Provide the [X, Y] coordinate of the cell's center where the given text is located.  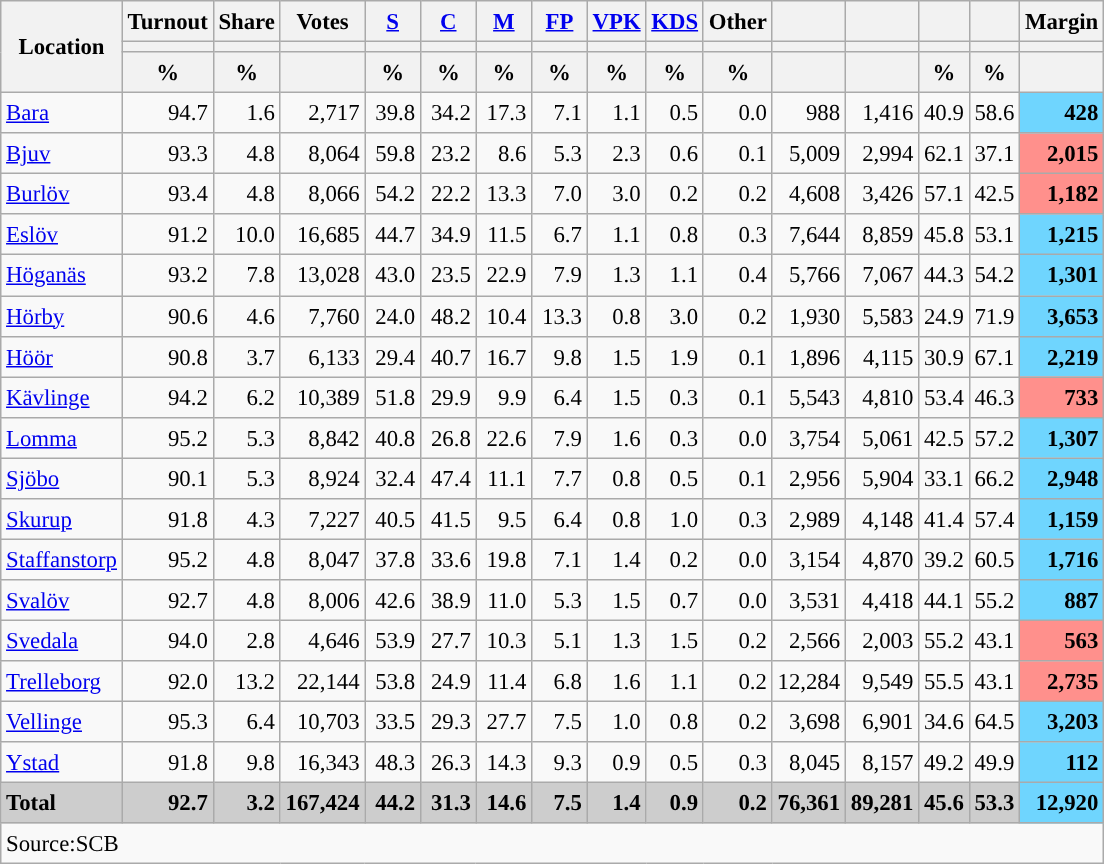
6.8 [560, 682]
4,148 [882, 520]
45.8 [944, 234]
11.4 [504, 682]
3,531 [808, 600]
2,735 [1062, 682]
39.2 [944, 560]
23.5 [448, 276]
22.9 [504, 276]
KDS [674, 22]
VPK [616, 22]
4.3 [246, 520]
44.3 [944, 276]
19.8 [504, 560]
55.5 [944, 682]
4,418 [882, 600]
3,154 [808, 560]
57.2 [994, 438]
Total [62, 804]
Bjuv [62, 154]
887 [1062, 600]
10,703 [322, 722]
44.1 [944, 600]
10,389 [322, 398]
6.2 [246, 398]
59.8 [393, 154]
Höganäs [62, 276]
112 [1062, 762]
14.6 [504, 804]
6,133 [322, 356]
8,859 [882, 234]
4.6 [246, 316]
428 [1062, 114]
22.6 [504, 438]
Margin [1062, 22]
29.4 [393, 356]
Sjöbo [62, 478]
FP [560, 22]
5,766 [808, 276]
1,182 [1062, 194]
9.3 [560, 762]
0.6 [674, 154]
16,343 [322, 762]
Share [246, 22]
94.7 [168, 114]
22.2 [448, 194]
Lomma [62, 438]
32.4 [393, 478]
7,644 [808, 234]
89,281 [882, 804]
10.3 [504, 640]
43.0 [393, 276]
9,549 [882, 682]
6,901 [882, 722]
45.6 [944, 804]
40.8 [393, 438]
5,583 [882, 316]
563 [1062, 640]
1.9 [674, 356]
3.7 [246, 356]
10.4 [504, 316]
49.9 [994, 762]
93.2 [168, 276]
C [448, 22]
Source:SCB [552, 844]
40.5 [393, 520]
53.8 [393, 682]
62.1 [944, 154]
41.5 [448, 520]
94.2 [168, 398]
33.1 [944, 478]
22,144 [322, 682]
733 [1062, 398]
33.5 [393, 722]
44.7 [393, 234]
8.6 [504, 154]
93.3 [168, 154]
60.5 [994, 560]
41.4 [944, 520]
53.4 [944, 398]
988 [808, 114]
91.2 [168, 234]
66.2 [994, 478]
16,685 [322, 234]
29.9 [448, 398]
2,717 [322, 114]
48.2 [448, 316]
34.2 [448, 114]
5,009 [808, 154]
9.5 [504, 520]
Bara [62, 114]
3,653 [1062, 316]
26.3 [448, 762]
38.9 [448, 600]
7.0 [560, 194]
8,066 [322, 194]
Höör [62, 356]
14.3 [504, 762]
71.9 [994, 316]
44.2 [393, 804]
42.6 [393, 600]
31.3 [448, 804]
Skurup [62, 520]
7,227 [322, 520]
37.8 [393, 560]
8,924 [322, 478]
26.8 [448, 438]
3,698 [808, 722]
39.8 [393, 114]
2,989 [808, 520]
12,920 [1062, 804]
8,006 [322, 600]
2,948 [1062, 478]
9.9 [504, 398]
92.0 [168, 682]
Votes [322, 22]
4,608 [808, 194]
M [504, 22]
64.5 [994, 722]
7.7 [560, 478]
Vellinge [62, 722]
24.0 [393, 316]
34.6 [944, 722]
Staffanstorp [62, 560]
76,361 [808, 804]
11.1 [504, 478]
2,015 [1062, 154]
40.7 [448, 356]
5,543 [808, 398]
8,045 [808, 762]
Eslöv [62, 234]
2.3 [616, 154]
53.9 [393, 640]
57.1 [944, 194]
37.1 [994, 154]
4,115 [882, 356]
0.7 [674, 600]
Svalöv [62, 600]
3,754 [808, 438]
16.7 [504, 356]
67.1 [994, 356]
11.5 [504, 234]
3.2 [246, 804]
8,157 [882, 762]
0.4 [738, 276]
2,219 [1062, 356]
7,760 [322, 316]
46.3 [994, 398]
8,047 [322, 560]
Location [62, 47]
13,028 [322, 276]
S [393, 22]
48.3 [393, 762]
49.2 [944, 762]
2.8 [246, 640]
3,203 [1062, 722]
29.3 [448, 722]
Other [738, 22]
34.9 [448, 234]
95.3 [168, 722]
2,003 [882, 640]
90.1 [168, 478]
Ystad [62, 762]
10.0 [246, 234]
33.6 [448, 560]
4,810 [882, 398]
7,067 [882, 276]
167,424 [322, 804]
5,904 [882, 478]
11.0 [504, 600]
30.9 [944, 356]
58.6 [994, 114]
Hörby [62, 316]
17.3 [504, 114]
Turnout [168, 22]
40.9 [944, 114]
12,284 [808, 682]
1,301 [1062, 276]
94.0 [168, 640]
1,159 [1062, 520]
Svedala [62, 640]
2,566 [808, 640]
3,426 [882, 194]
Trelleborg [62, 682]
53.1 [994, 234]
47.4 [448, 478]
1,896 [808, 356]
1,716 [1062, 560]
Burlöv [62, 194]
8,842 [322, 438]
57.4 [994, 520]
53.3 [994, 804]
1,416 [882, 114]
1,215 [1062, 234]
7.8 [246, 276]
1,930 [808, 316]
6.7 [560, 234]
90.8 [168, 356]
1,307 [1062, 438]
93.4 [168, 194]
51.8 [393, 398]
2,956 [808, 478]
23.2 [448, 154]
90.6 [168, 316]
5,061 [882, 438]
4,870 [882, 560]
5.1 [560, 640]
Kävlinge [62, 398]
2,994 [882, 154]
8,064 [322, 154]
13.2 [246, 682]
4,646 [322, 640]
